For the text-containing cell, return its midpoint in [x, y] coordinate format. 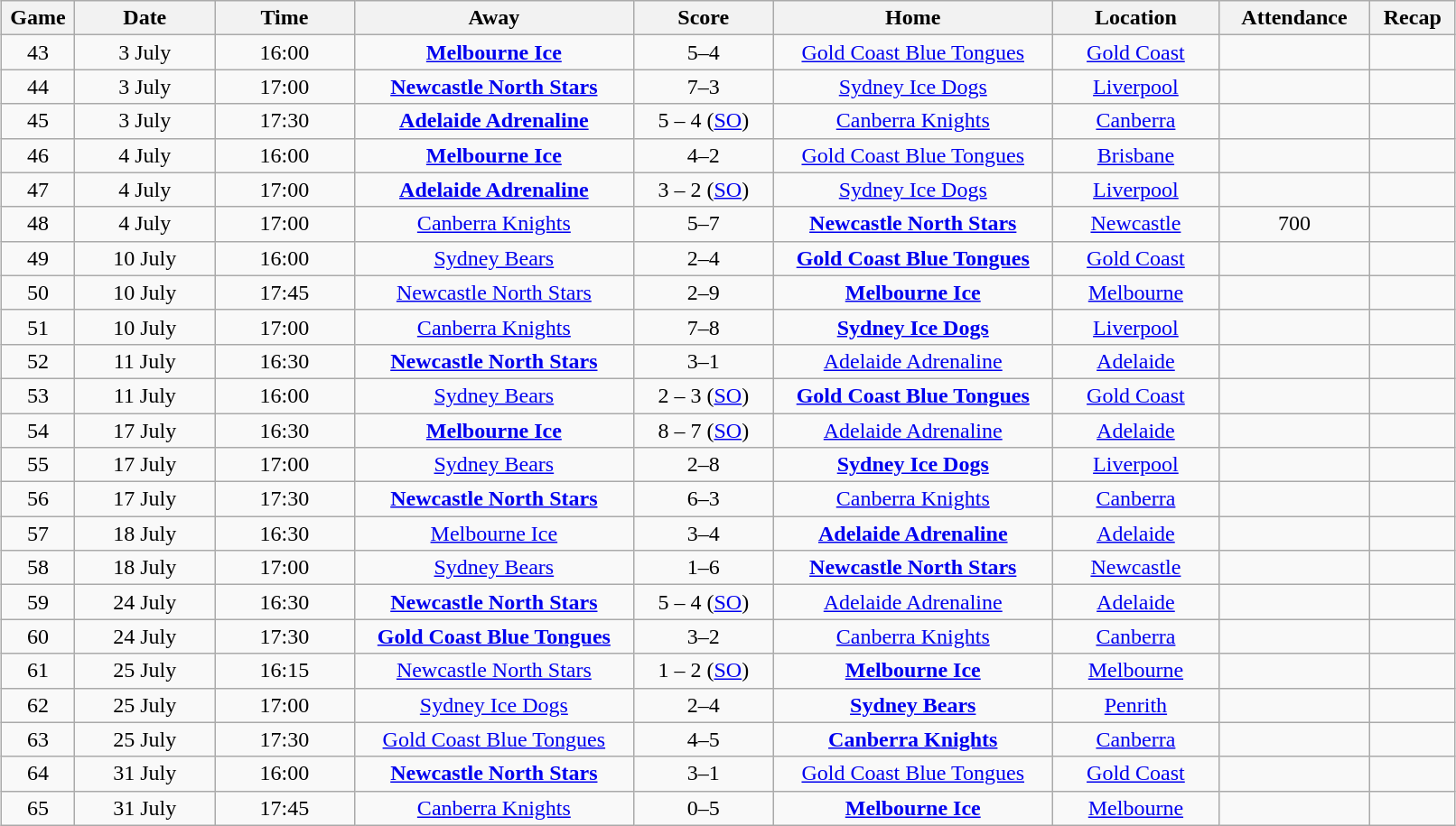
8 – 7 (SO) [703, 431]
49 [38, 258]
50 [38, 292]
Home [912, 18]
65 [38, 808]
Brisbane [1135, 155]
46 [38, 155]
Attendance [1293, 18]
Score [703, 18]
Penrith [1135, 705]
47 [38, 190]
Away [493, 18]
61 [38, 671]
Date [145, 18]
Time [285, 18]
7–8 [703, 327]
59 [38, 602]
60 [38, 636]
44 [38, 87]
53 [38, 395]
3–4 [703, 534]
54 [38, 431]
2–9 [703, 292]
48 [38, 224]
3–2 [703, 636]
45 [38, 121]
57 [38, 534]
64 [38, 774]
4–2 [703, 155]
5–7 [703, 224]
56 [38, 499]
51 [38, 327]
52 [38, 361]
Game [38, 18]
Location [1135, 18]
43 [38, 52]
0–5 [703, 808]
55 [38, 465]
4–5 [703, 739]
63 [38, 739]
Recap [1413, 18]
62 [38, 705]
16:15 [285, 671]
3 – 2 (SO) [703, 190]
2–8 [703, 465]
1 – 2 (SO) [703, 671]
2 – 3 (SO) [703, 395]
6–3 [703, 499]
58 [38, 568]
1–6 [703, 568]
700 [1293, 224]
5–4 [703, 52]
7–3 [703, 87]
